Output the [x, y] coordinate of the center of the cell containing the given text.  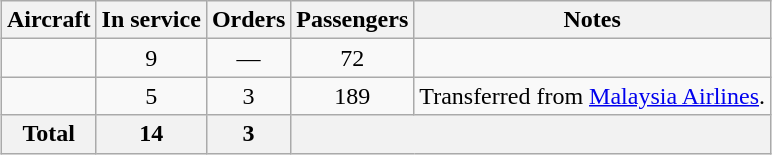
Notes [592, 20]
Passengers [352, 20]
— [248, 58]
Transferred from Malaysia Airlines. [592, 96]
5 [151, 96]
72 [352, 58]
9 [151, 58]
189 [352, 96]
Aircraft [48, 20]
14 [151, 134]
Total [48, 134]
Orders [248, 20]
In service [151, 20]
